From the cell containing the given text, extract its center point as [x, y] coordinate. 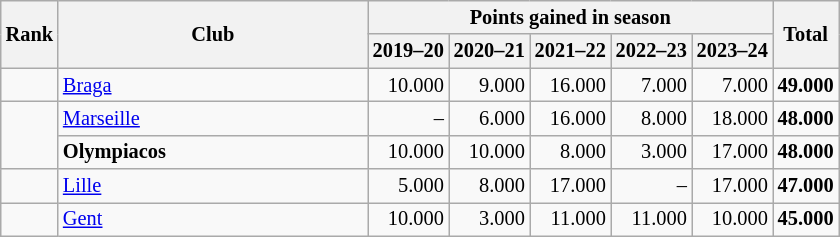
5.000 [408, 186]
6.000 [490, 118]
Marseille [213, 118]
Olympiacos [213, 152]
47.000 [806, 186]
Lille [213, 186]
9.000 [490, 85]
Club [213, 34]
Rank [30, 34]
2022–23 [652, 51]
18.000 [732, 118]
Points gained in season [570, 17]
2021–22 [570, 51]
Total [806, 34]
2023–24 [732, 51]
45.000 [806, 219]
49.000 [806, 85]
Gent [213, 219]
2019–20 [408, 51]
Braga [213, 85]
2020–21 [490, 51]
